Pinpoint the cell where the given text exists, returning its (X, Y) midpoint coordinate. 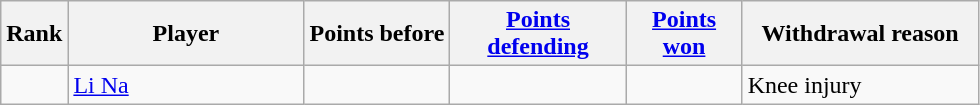
Points won (684, 34)
Points before (377, 34)
Points defending (538, 34)
Rank (34, 34)
Withdrawal reason (860, 34)
Knee injury (860, 85)
Player (186, 34)
Li Na (186, 85)
